Return the (X, Y) coordinate for the center point of the cell that contains the specified text.  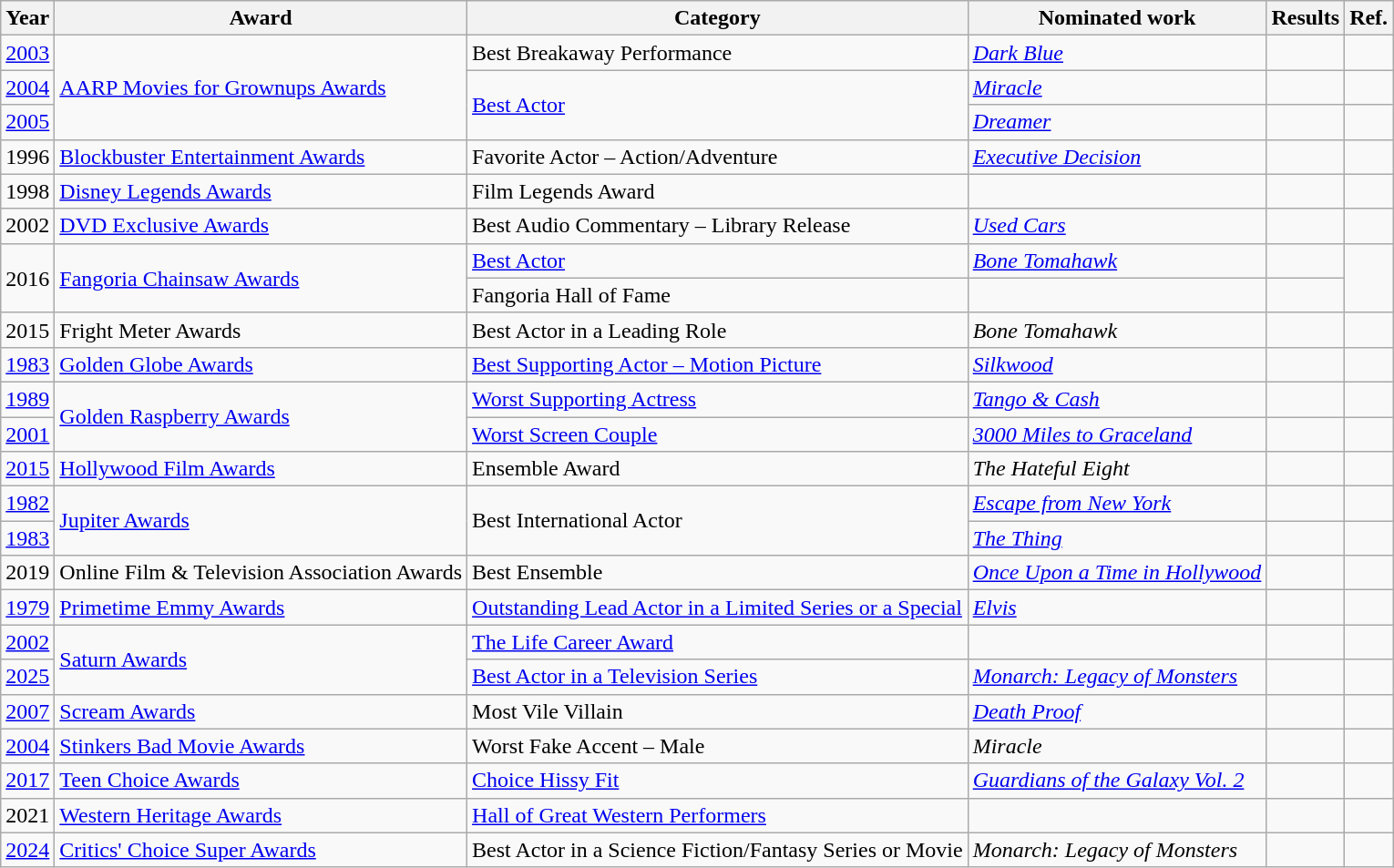
2017 (27, 781)
Jupiter Awards (261, 521)
Fangoria Hall of Fame (718, 295)
Best Breakaway Performance (718, 53)
1979 (27, 608)
The Thing (1117, 538)
2001 (27, 434)
Fright Meter Awards (261, 330)
Ref. (1368, 18)
Category (718, 18)
3000 Miles to Graceland (1117, 434)
Disney Legends Awards (261, 191)
Western Heritage Awards (261, 815)
Blockbuster Entertainment Awards (261, 157)
Year (27, 18)
Results (1306, 18)
Used Cars (1117, 226)
Outstanding Lead Actor in a Limited Series or a Special (718, 608)
The Hateful Eight (1117, 469)
Silkwood (1117, 364)
Elvis (1117, 608)
Worst Fake Accent – Male (718, 746)
1982 (27, 504)
Most Vile Villain (718, 711)
Worst Supporting Actress (718, 399)
2003 (27, 53)
Fangoria Chainsaw Awards (261, 278)
Once Upon a Time in Hollywood (1117, 573)
Best Actor in a Television Series (718, 677)
1989 (27, 399)
Ensemble Award (718, 469)
Worst Screen Couple (718, 434)
2024 (27, 850)
Best Actor in a Leading Role (718, 330)
AARP Movies for Grownups Awards (261, 87)
Best Ensemble (718, 573)
DVD Exclusive Awards (261, 226)
Choice Hissy Fit (718, 781)
Nominated work (1117, 18)
Hall of Great Western Performers (718, 815)
Stinkers Bad Movie Awards (261, 746)
The Life Career Award (718, 642)
Dark Blue (1117, 53)
Golden Globe Awards (261, 364)
Tango & Cash (1117, 399)
Guardians of the Galaxy Vol. 2 (1117, 781)
2019 (27, 573)
Executive Decision (1117, 157)
Teen Choice Awards (261, 781)
Best Actor in a Science Fiction/Fantasy Series or Movie (718, 850)
Best Supporting Actor – Motion Picture (718, 364)
Dreamer (1117, 122)
1996 (27, 157)
Primetime Emmy Awards (261, 608)
Escape from New York (1117, 504)
Death Proof (1117, 711)
Golden Raspberry Awards (261, 416)
2007 (27, 711)
Award (261, 18)
Saturn Awards (261, 659)
2005 (27, 122)
Scream Awards (261, 711)
2025 (27, 677)
Critics' Choice Super Awards (261, 850)
2016 (27, 278)
Favorite Actor – Action/Adventure (718, 157)
Hollywood Film Awards (261, 469)
1998 (27, 191)
Best International Actor (718, 521)
Best Audio Commentary – Library Release (718, 226)
2021 (27, 815)
Film Legends Award (718, 191)
Online Film & Television Association Awards (261, 573)
